Detect which cell encompasses the target text, then output its (x, y) center coordinate. 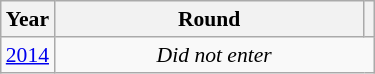
Year (28, 19)
Did not enter (214, 55)
Round (209, 19)
2014 (28, 55)
